Find where the given text appears and provide that cell's center as [X, Y] coordinate. 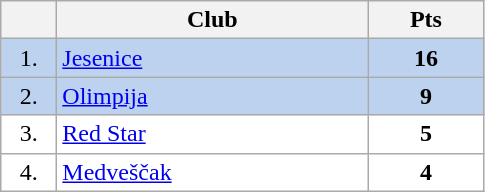
4 [426, 172]
Club [212, 20]
Pts [426, 20]
16 [426, 58]
9 [426, 96]
2. [29, 96]
1. [29, 58]
Medveščak [212, 172]
Olimpija [212, 96]
Jesenice [212, 58]
4. [29, 172]
Red Star [212, 134]
5 [426, 134]
3. [29, 134]
